Output the (x, y) coordinate of the center of the cell containing the given text.  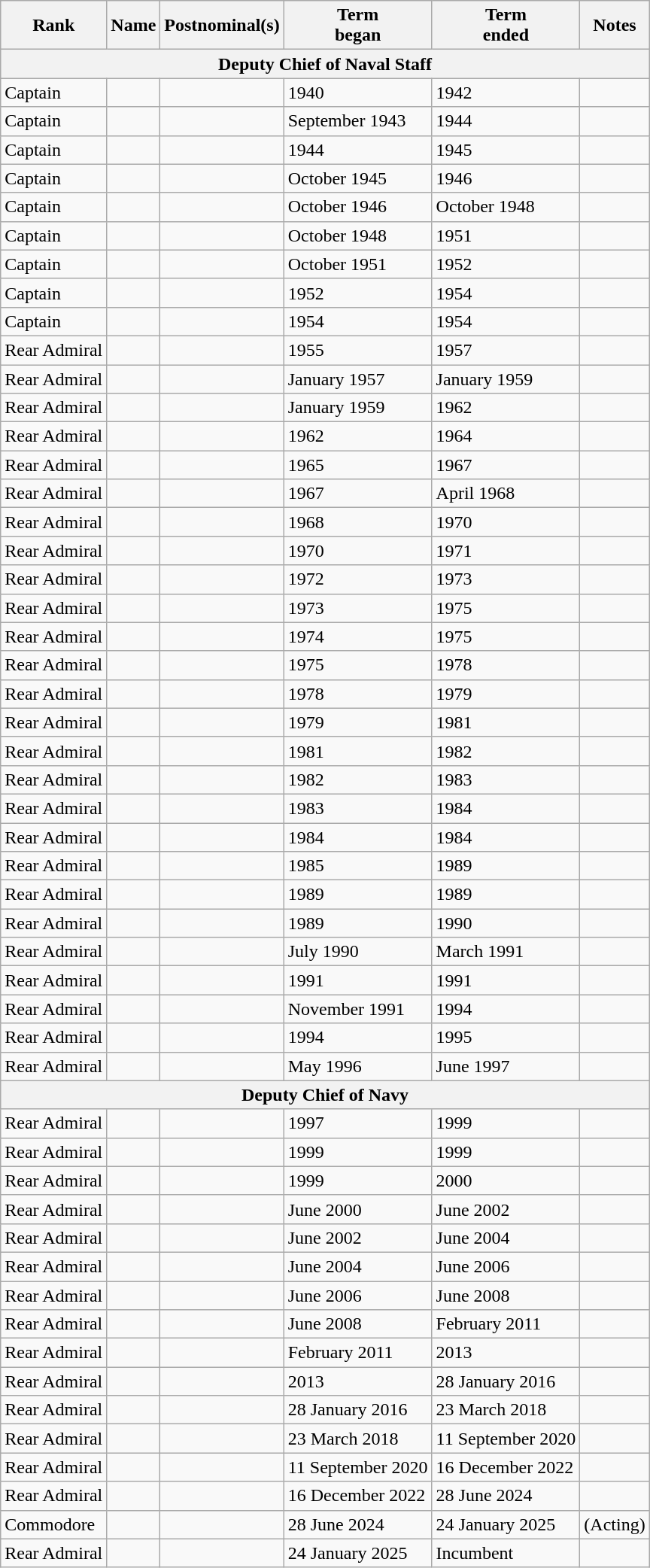
Deputy Chief of Naval Staff (325, 64)
Notes (615, 26)
Termended (506, 26)
Termbegan (358, 26)
1972 (358, 579)
1997 (358, 1123)
October 1946 (358, 207)
1955 (358, 350)
1964 (506, 436)
June 1997 (506, 1066)
1968 (358, 522)
June 2000 (358, 1209)
March 1991 (506, 952)
1965 (358, 465)
Commodore (54, 1524)
1995 (506, 1038)
October 1951 (358, 264)
January 1957 (358, 378)
September 1943 (358, 121)
October 1945 (358, 178)
1957 (506, 350)
1974 (358, 637)
Name (134, 26)
1940 (358, 93)
1945 (506, 150)
1946 (506, 178)
Rank (54, 26)
July 1990 (358, 952)
1971 (506, 551)
April 1968 (506, 494)
November 1991 (358, 1009)
1985 (358, 866)
Deputy Chief of Navy (325, 1095)
2000 (506, 1181)
May 1996 (358, 1066)
1951 (506, 236)
1942 (506, 93)
(Acting) (615, 1524)
Postnominal(s) (222, 26)
Incumbent (506, 1553)
1990 (506, 923)
